Scan for the cell matching the given text and deliver its (x, y) coordinate at center. 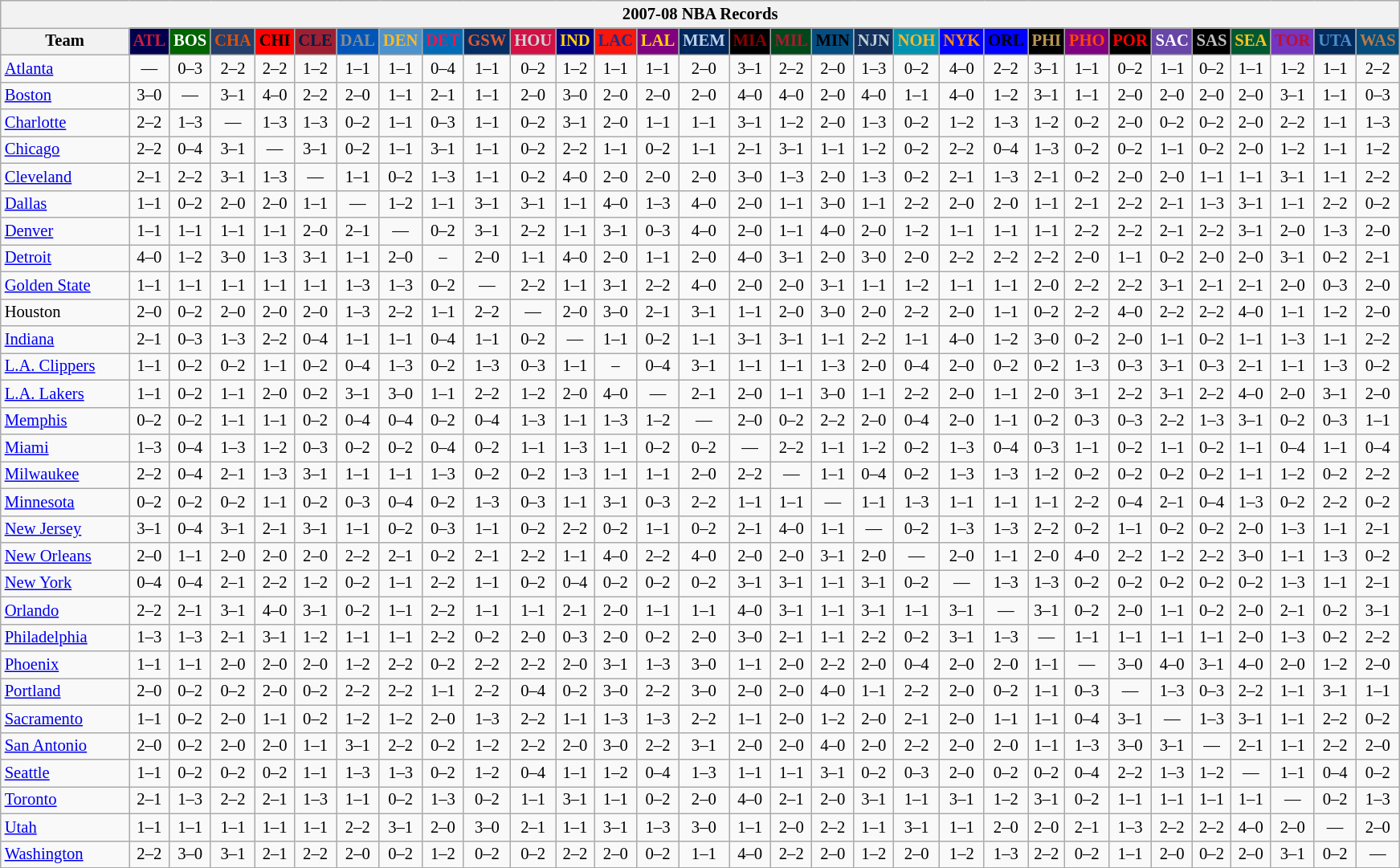
ORL (1006, 41)
CLE (315, 41)
SAS (1212, 41)
Chicago (65, 149)
Dallas (65, 204)
Phoenix (65, 664)
Cleveland (65, 177)
Milwaukee (65, 475)
MIN (833, 41)
New Jersey (65, 529)
NJN (874, 41)
GSW (487, 41)
Miami (65, 447)
PHO (1087, 41)
Indiana (65, 340)
2007-08 NBA Records (700, 14)
BOS (190, 41)
TOR (1292, 41)
Denver (65, 230)
Team (65, 41)
HOU (533, 41)
DET (443, 41)
Houston (65, 312)
PHI (1047, 41)
LAC (615, 41)
LAL (658, 41)
Toronto (65, 800)
L.A. Lakers (65, 393)
UTA (1335, 41)
Utah (65, 827)
MIL (792, 41)
Washington (65, 854)
L.A. Clippers (65, 366)
WAS (1378, 41)
Sacramento (65, 719)
Memphis (65, 421)
Golden State (65, 285)
MIA (750, 41)
Detroit (65, 258)
Minnesota (65, 502)
NOH (917, 41)
POR (1129, 41)
Seattle (65, 773)
Philadelphia (65, 638)
CHA (233, 41)
ATL (149, 41)
Portland (65, 691)
CHI (275, 41)
SEA (1251, 41)
NYK (961, 41)
SAC (1173, 41)
Atlanta (65, 68)
Orlando (65, 610)
DAL (358, 41)
IND (575, 41)
New York (65, 583)
DEN (400, 41)
San Antonio (65, 746)
Charlotte (65, 123)
New Orleans (65, 556)
MEM (704, 41)
Boston (65, 96)
